Pinpoint the cell where the given text exists, returning its (X, Y) midpoint coordinate. 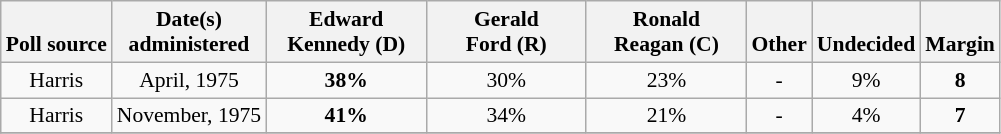
38% (346, 80)
Undecided (866, 32)
7 (960, 116)
RonaldReagan (C) (666, 32)
21% (666, 116)
April, 1975 (189, 80)
30% (506, 80)
4% (866, 116)
41% (346, 116)
EdwardKennedy (D) (346, 32)
Margin (960, 32)
23% (666, 80)
Other (780, 32)
9% (866, 80)
GeraldFord (R) (506, 32)
34% (506, 116)
Date(s)administered (189, 32)
8 (960, 80)
Poll source (56, 32)
November, 1975 (189, 116)
